Extract the (X, Y) coordinate from the center of the cell holding the provided text.  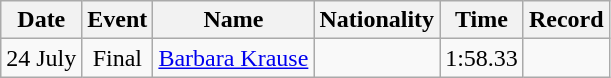
Name (234, 20)
Event (118, 20)
Final (118, 58)
Time (482, 20)
1:58.33 (482, 58)
Date (42, 20)
Nationality (377, 20)
24 July (42, 58)
Record (566, 20)
Barbara Krause (234, 58)
